Return [x, y] of the center of cell containing provided text 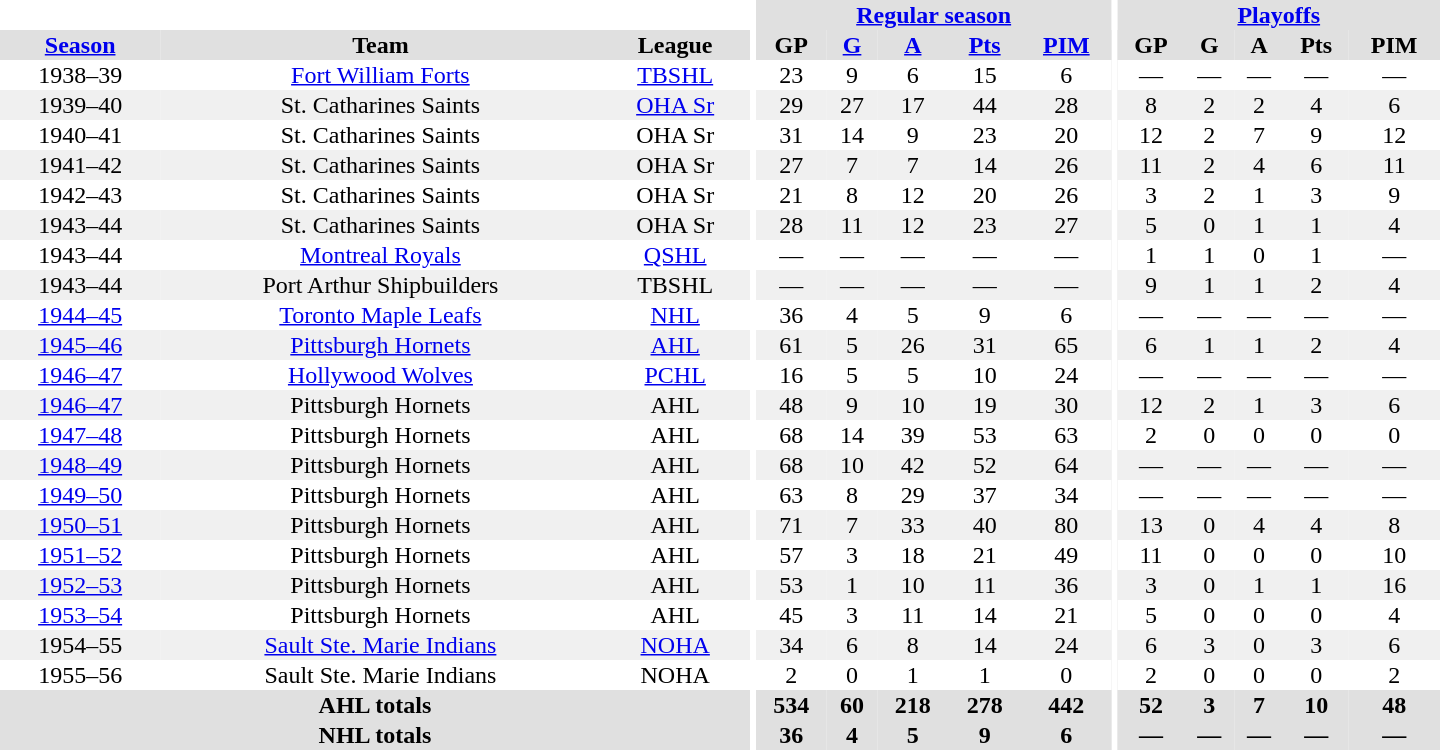
1941–42 [80, 165]
19 [985, 405]
1954–55 [80, 645]
Team [380, 45]
QSHL [676, 255]
30 [1066, 405]
18 [913, 555]
65 [1066, 345]
44 [985, 105]
1942–43 [80, 195]
42 [913, 465]
NHL [676, 315]
1953–54 [80, 615]
Toronto Maple Leafs [380, 315]
33 [913, 525]
1950–51 [80, 525]
1951–52 [80, 555]
218 [913, 705]
Montreal Royals [380, 255]
1948–49 [80, 465]
Hollywood Wolves [380, 375]
278 [985, 705]
NHL totals [375, 735]
1947–48 [80, 435]
60 [852, 705]
80 [1066, 525]
Playoffs [1279, 15]
442 [1066, 705]
1955–56 [80, 675]
49 [1066, 555]
1952–53 [80, 585]
39 [913, 435]
64 [1066, 465]
League [676, 45]
1940–41 [80, 135]
Fort William Forts [380, 75]
Season [80, 45]
Regular season [934, 15]
61 [791, 345]
Port Arthur Shipbuilders [380, 285]
PCHL [676, 375]
17 [913, 105]
534 [791, 705]
40 [985, 525]
45 [791, 615]
15 [985, 75]
37 [985, 495]
1945–46 [80, 345]
1938–39 [80, 75]
1939–40 [80, 105]
13 [1152, 525]
1944–45 [80, 315]
57 [791, 555]
71 [791, 525]
1949–50 [80, 495]
AHL totals [375, 705]
